Identify which cell holds the provided text, then report its (X, Y) central coordinate. 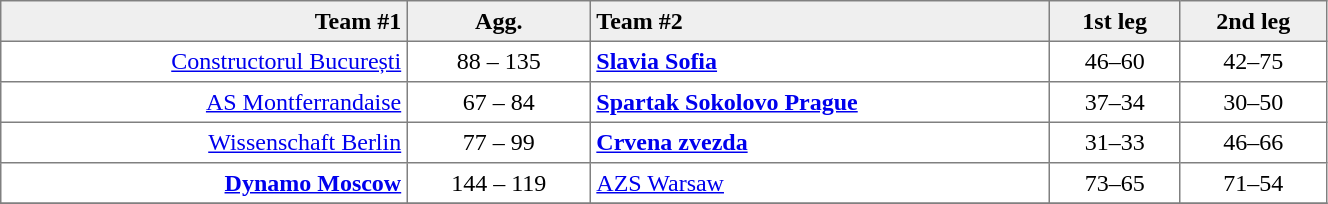
46–66 (1253, 142)
Team #1 (204, 21)
Constructorul București (204, 61)
AZS Warsaw (820, 183)
46–60 (1114, 61)
73–65 (1114, 183)
1st leg (1114, 21)
Slavia Sofia (820, 61)
37–34 (1114, 102)
Crvena zvezda (820, 142)
67 – 84 (499, 102)
Agg. (499, 21)
31–33 (1114, 142)
Dynamo Moscow (204, 183)
Spartak Sokolovo Prague (820, 102)
AS Montferrandaise (204, 102)
30–50 (1253, 102)
2nd leg (1253, 21)
77 – 99 (499, 142)
Team #2 (820, 21)
88 – 135 (499, 61)
Wissenschaft Berlin (204, 142)
42–75 (1253, 61)
144 – 119 (499, 183)
71–54 (1253, 183)
